Determine the (x, y) coordinate at the center of the cell enclosing the given text.  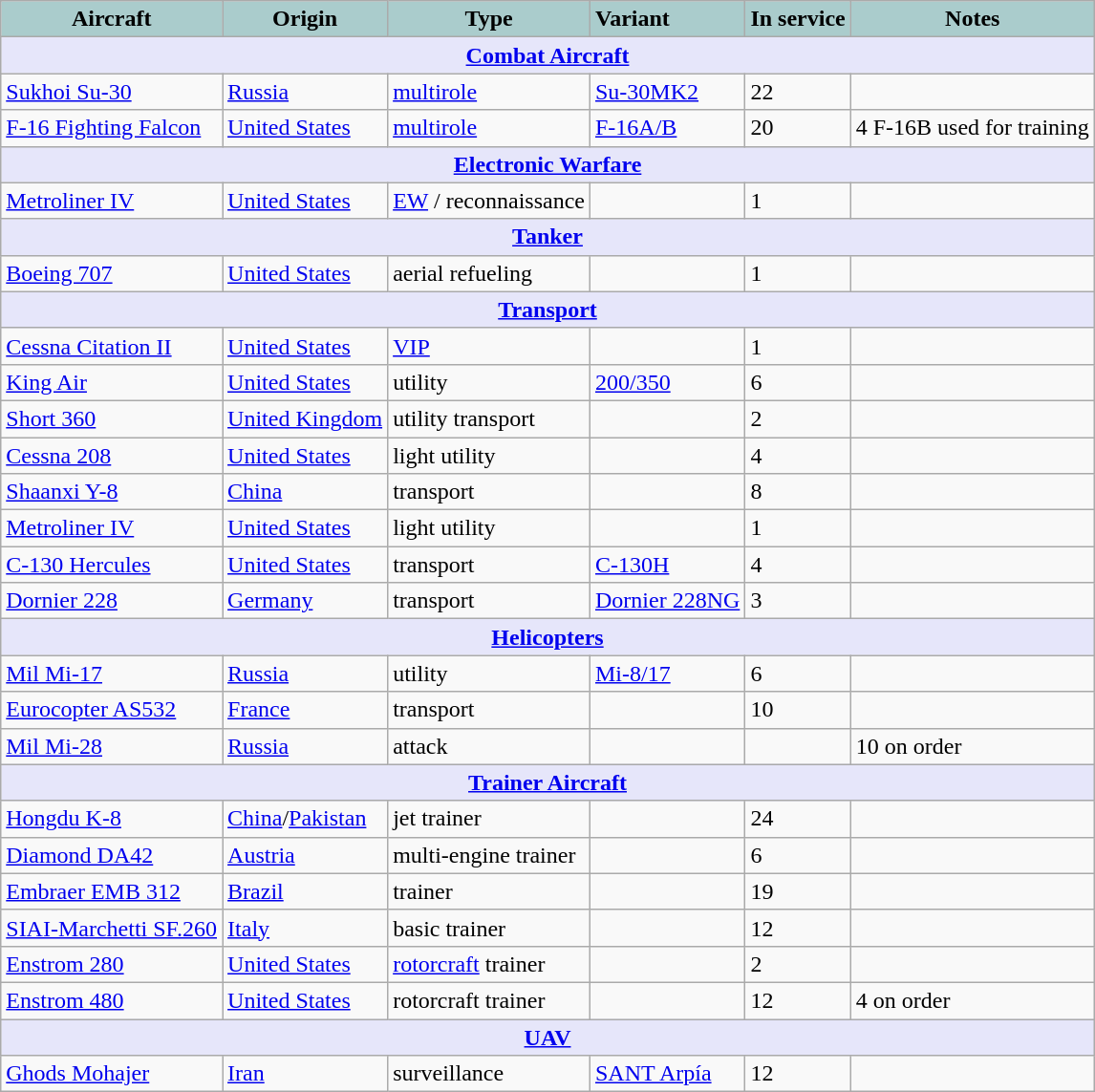
C-130H (667, 565)
France (306, 710)
Diamond DA42 (112, 855)
Dornier 228NG (667, 601)
Origin (306, 19)
Hongdu K-8 (112, 819)
Dornier 228 (112, 601)
basic trainer (489, 928)
EW / reconnaissance (489, 201)
SIAI-Marchetti SF.260 (112, 928)
Enstrom 480 (112, 1000)
United Kingdom (306, 418)
Mil Mi-17 (112, 674)
Eurocopter AS532 (112, 710)
In service (798, 19)
Shaanxi Y-8 (112, 492)
Italy (306, 928)
Combat Aircraft (548, 55)
Helicopters (548, 637)
Short 360 (112, 418)
10 on order (973, 746)
Mil Mi-28 (112, 746)
multi-engine trainer (489, 855)
China (306, 492)
8 (798, 492)
SANT Arpía (667, 1074)
utility transport (489, 418)
20 (798, 128)
Trainer Aircraft (548, 782)
UAV (548, 1037)
24 (798, 819)
trainer (489, 891)
Type (489, 19)
Brazil (306, 891)
Embraer EMB 312 (112, 891)
3 (798, 601)
Boeing 707 (112, 273)
Cessna 208 (112, 456)
China/Pakistan (306, 819)
Variant (667, 19)
200/350 (667, 382)
C-130 Hercules (112, 565)
F-16 Fighting Falcon (112, 128)
Notes (973, 19)
Cessna Citation II (112, 346)
Transport (548, 310)
19 (798, 891)
22 (798, 92)
Su-30MK2 (667, 92)
Sukhoi Su-30 (112, 92)
Electronic Warfare (548, 164)
4 on order (973, 1000)
surveillance (489, 1074)
4 F-16B used for training (973, 128)
King Air (112, 382)
jet trainer (489, 819)
Iran (306, 1074)
Enstrom 280 (112, 964)
Aircraft (112, 19)
attack (489, 746)
aerial refueling (489, 273)
F-16A/B (667, 128)
Austria (306, 855)
VIP (489, 346)
Germany (306, 601)
Ghods Mohajer (112, 1074)
Mi-8/17 (667, 674)
10 (798, 710)
Tanker (548, 237)
